Search for the cell housing the specified text and yield its [X, Y] center coordinate. 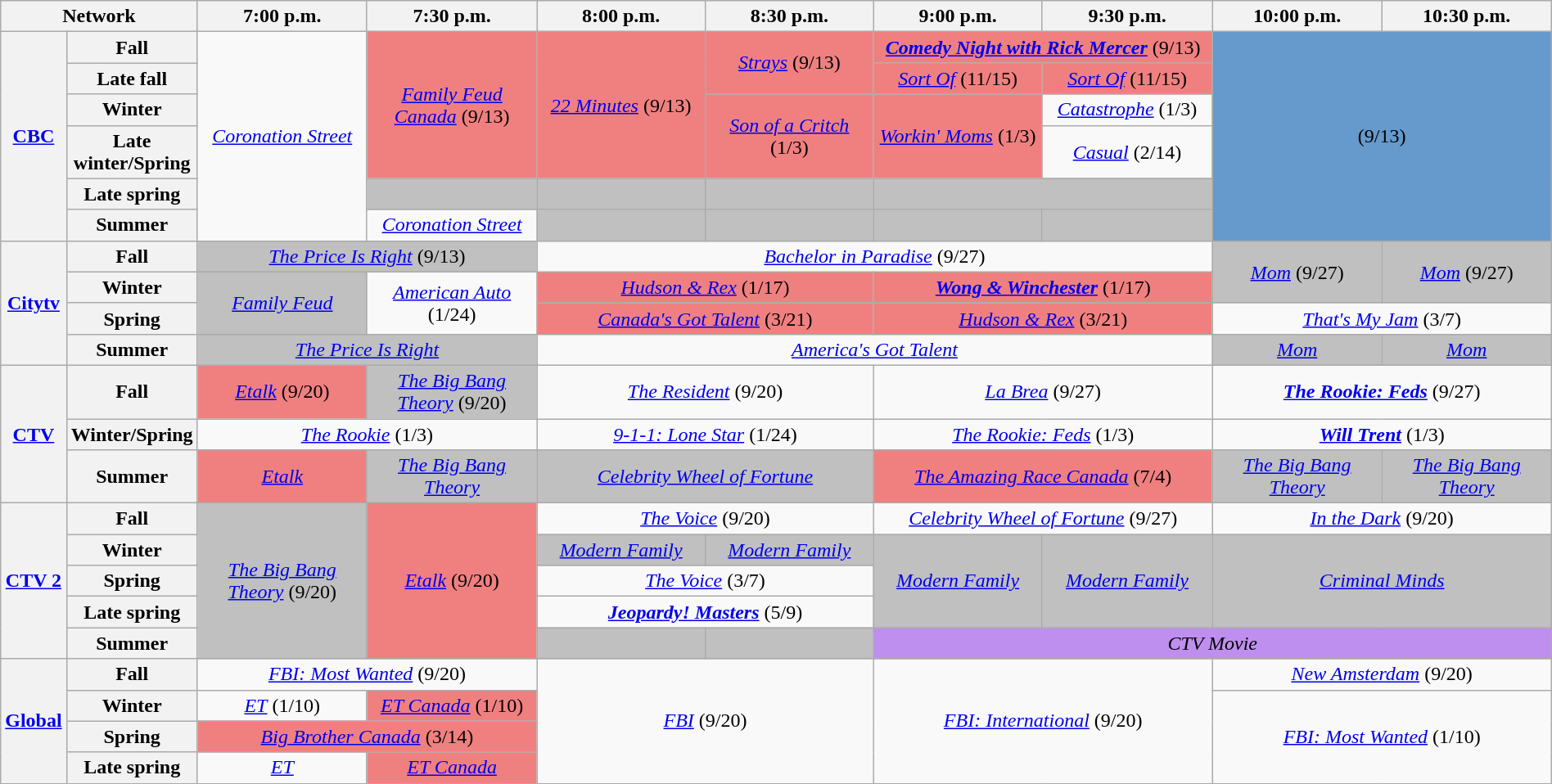
Canada's Got Talent (3/21) [706, 318]
Comedy Night with Rick Mercer (9/13) [1043, 47]
FBI: Most Wanted (9/20) [367, 674]
ET Canada [452, 768]
Celebrity Wheel of Fortune (9/27) [1043, 519]
Family Feud Canada (9/13) [452, 105]
Late fall [132, 79]
Late winter/Spring [132, 152]
CBC [34, 136]
Wong & Winchester (1/17) [1043, 287]
Big Brother Canada (3/14) [367, 737]
Network [99, 16]
7:30 p.m. [452, 16]
Jeopardy! Masters (5/9) [706, 612]
Bachelor in Paradise (9/27) [874, 256]
FBI (9/20) [706, 721]
Etalk [282, 476]
22 Minutes (9/13) [621, 105]
New Amsterdam (9/20) [1382, 674]
The Rookie: Feds (9/27) [1382, 391]
9-1-1: Lone Star (1/24) [706, 435]
Will Trent (1/3) [1382, 435]
The Rookie (1/3) [367, 435]
8:00 p.m. [621, 16]
(9/13) [1382, 136]
The Rookie: Feds (1/3) [1043, 435]
9:00 p.m. [958, 16]
10:00 p.m. [1297, 16]
La Brea (9/27) [1043, 391]
American Auto (1/24) [452, 303]
Workin' Moms (1/3) [958, 136]
Citytv [34, 303]
CTV 2 [34, 581]
The Price Is Right [367, 349]
Criminal Minds [1382, 581]
The Amazing Race Canada (7/4) [1043, 476]
7:00 p.m. [282, 16]
CTV [34, 434]
ET [282, 768]
9:30 p.m. [1127, 16]
Strays (9/13) [789, 63]
CTV Movie [1212, 643]
Casual (2/14) [1127, 152]
ET (1/10) [282, 705]
America's Got Talent [874, 349]
In the Dark (9/20) [1382, 519]
8:30 p.m. [789, 16]
Global [34, 721]
FBI: International (9/20) [1043, 721]
Hudson & Rex (3/21) [1043, 318]
Catastrophe (1/3) [1127, 110]
Celebrity Wheel of Fortune [706, 476]
The Voice (3/7) [706, 581]
Son of a Critch (1/3) [789, 136]
FBI: Most Wanted (1/10) [1382, 737]
ET Canada (1/10) [452, 705]
Family Feud [282, 303]
The Price Is Right (9/13) [367, 256]
The Voice (9/20) [706, 519]
That's My Jam (3/7) [1382, 318]
The Resident (9/20) [706, 391]
Winter/Spring [132, 435]
10:30 p.m. [1467, 16]
Hudson & Rex (1/17) [706, 287]
